Search for the cell housing the specified text and yield its [X, Y] center coordinate. 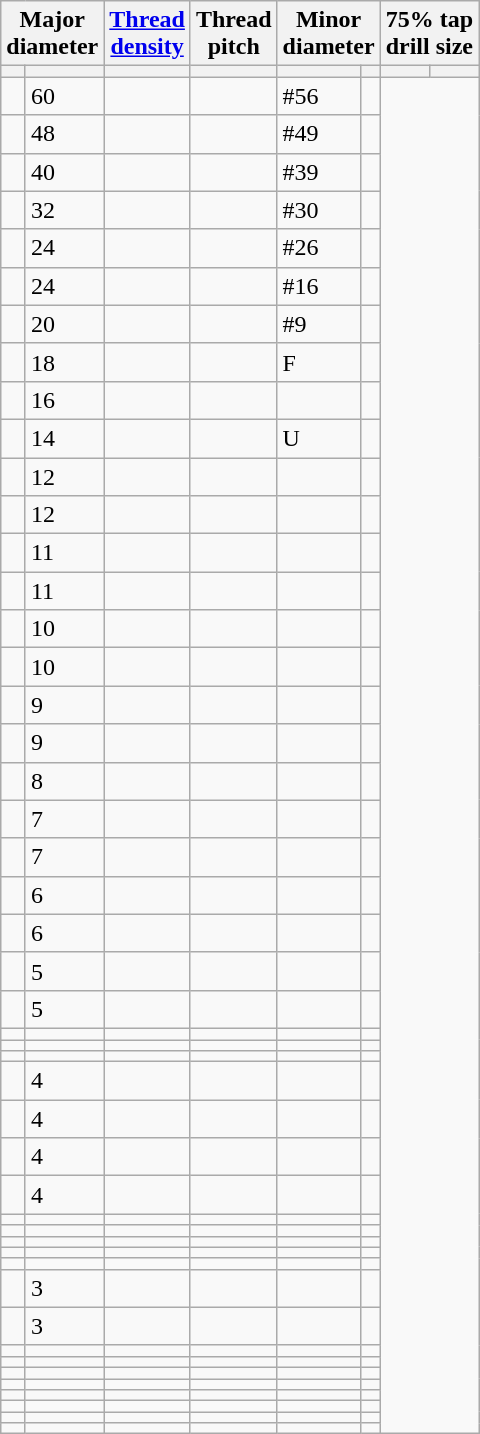
75% tapdrill size [429, 34]
#16 [318, 286]
F [318, 362]
60 [64, 96]
#26 [318, 248]
48 [64, 134]
#56 [318, 96]
20 [64, 324]
18 [64, 362]
16 [64, 400]
#9 [318, 324]
Majordiameter [52, 34]
Threaddensity [148, 34]
Minordiameter [328, 34]
#39 [318, 172]
#49 [318, 134]
32 [64, 210]
#30 [318, 210]
U [318, 438]
Threadpitch [234, 34]
8 [64, 781]
40 [64, 172]
14 [64, 438]
